Output the [X, Y] coordinate of the center of the cell containing the given text.  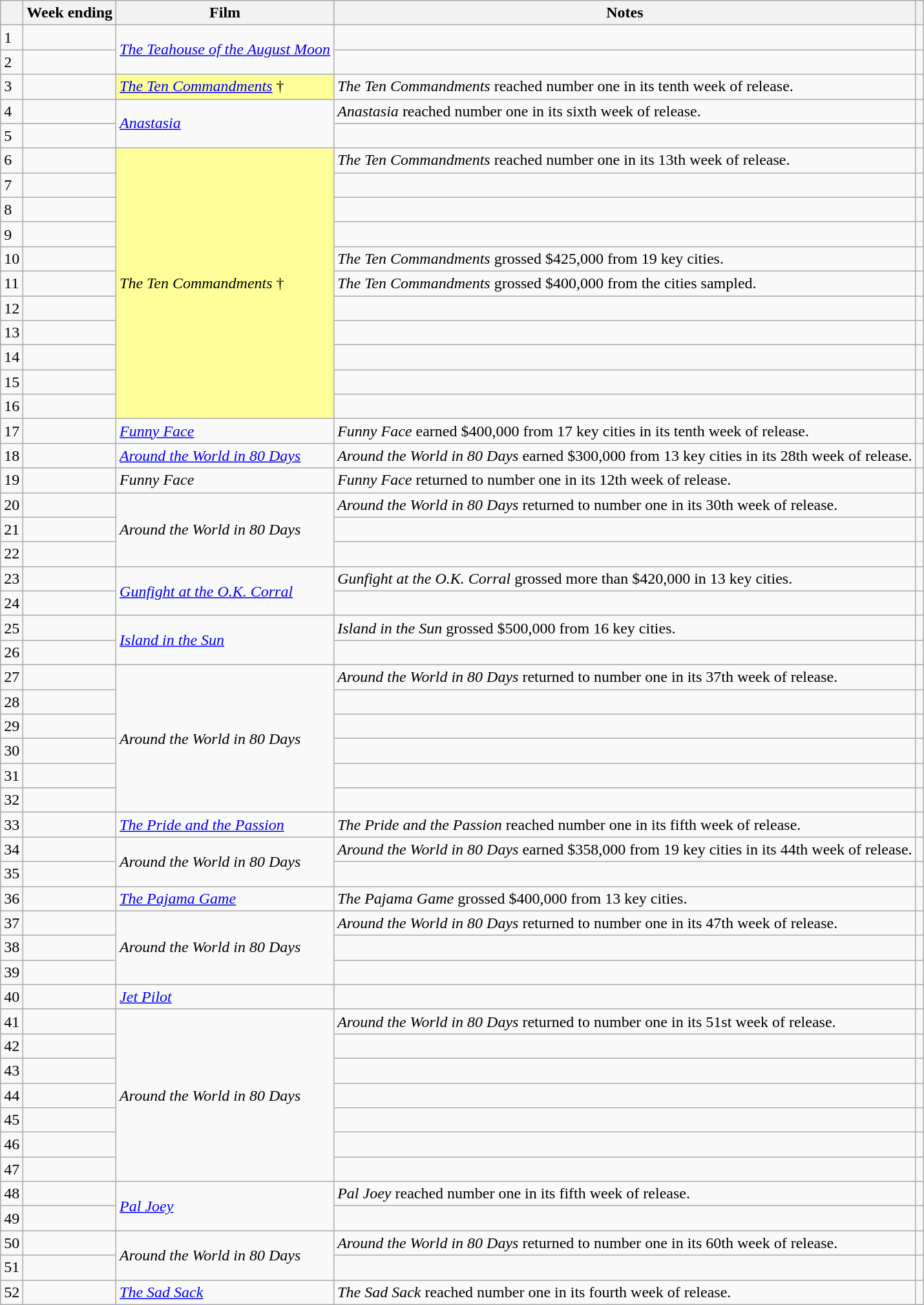
4 [12, 111]
51 [12, 1268]
41 [12, 1021]
32 [12, 800]
26 [12, 652]
The Ten Commandments reached number one in its tenth week of release. [625, 87]
Week ending [70, 13]
The Ten Commandments reached number one in its 13th week of release. [625, 160]
40 [12, 997]
Gunfight at the O.K. Corral [225, 591]
Funny Face returned to number one in its 12th week of release. [625, 480]
21 [12, 529]
The Ten Commandments grossed $400,000 from the cities sampled. [625, 283]
31 [12, 776]
13 [12, 333]
The Sad Sack reached number one in its fourth week of release. [625, 1292]
20 [12, 505]
Jet Pilot [225, 997]
8 [12, 209]
14 [12, 357]
Around the World in 80 Days returned to number one in its 47th week of release. [625, 923]
Anastasia reached number one in its sixth week of release. [625, 111]
Film [225, 13]
38 [12, 948]
12 [12, 308]
36 [12, 898]
Around the World in 80 Days earned $300,000 from 13 key cities in its 28th week of release. [625, 456]
Gunfight at the O.K. Corral grossed more than $420,000 in 13 key cities. [625, 578]
47 [12, 1169]
46 [12, 1145]
34 [12, 849]
16 [12, 407]
Notes [625, 13]
The Sad Sack [225, 1292]
The Pride and the Passion reached number one in its fifth week of release. [625, 825]
Pal Joey reached number one in its fifth week of release. [625, 1194]
The Ten Commandments grossed $425,000 from 19 key cities. [625, 259]
23 [12, 578]
Anastasia [225, 123]
The Pajama Game [225, 898]
22 [12, 554]
52 [12, 1292]
17 [12, 431]
Around the World in 80 Days returned to number one in its 30th week of release. [625, 505]
1 [12, 37]
18 [12, 456]
10 [12, 259]
48 [12, 1194]
The Pajama Game grossed $400,000 from 13 key cities. [625, 898]
The Pride and the Passion [225, 825]
9 [12, 234]
11 [12, 283]
2 [12, 62]
Around the World in 80 Days returned to number one in its 51st week of release. [625, 1021]
50 [12, 1243]
43 [12, 1070]
Island in the Sun [225, 640]
37 [12, 923]
27 [12, 677]
44 [12, 1096]
6 [12, 160]
The Teahouse of the August Moon [225, 50]
19 [12, 480]
Pal Joey [225, 1206]
49 [12, 1218]
Around the World in 80 Days returned to number one in its 60th week of release. [625, 1243]
3 [12, 87]
42 [12, 1046]
35 [12, 874]
7 [12, 185]
33 [12, 825]
30 [12, 751]
Around the World in 80 Days returned to number one in its 37th week of release. [625, 677]
39 [12, 972]
24 [12, 603]
15 [12, 382]
Island in the Sun grossed $500,000 from 16 key cities. [625, 628]
Around the World in 80 Days earned $358,000 from 19 key cities in its 44th week of release. [625, 849]
5 [12, 136]
29 [12, 727]
28 [12, 701]
Funny Face earned $400,000 from 17 key cities in its tenth week of release. [625, 431]
25 [12, 628]
45 [12, 1120]
